Identify which cell holds the provided text, then report its (X, Y) central coordinate. 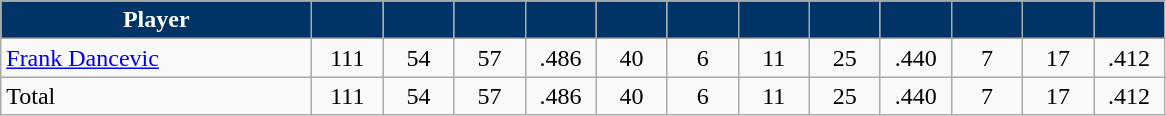
Frank Dancevic (156, 58)
Total (156, 96)
Player (156, 20)
